Identify which cell holds the provided text, then report its (x, y) central coordinate. 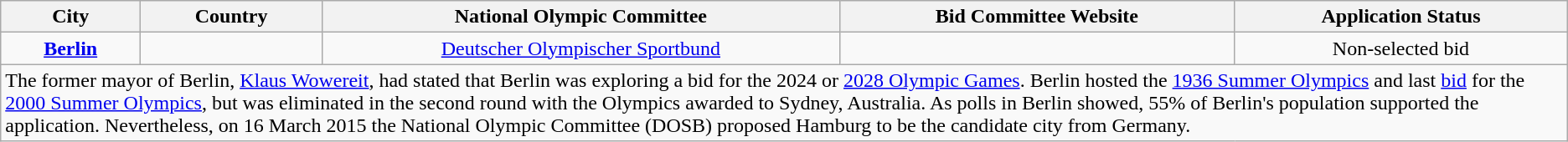
Country (231, 17)
City (70, 17)
Application Status (1401, 17)
Non-selected bid (1401, 48)
Bid Committee Website (1037, 17)
Berlin (70, 48)
Deutscher Olympischer Sportbund (581, 48)
National Olympic Committee (581, 17)
